Scan for the cell matching the given text and deliver its [x, y] coordinate at center. 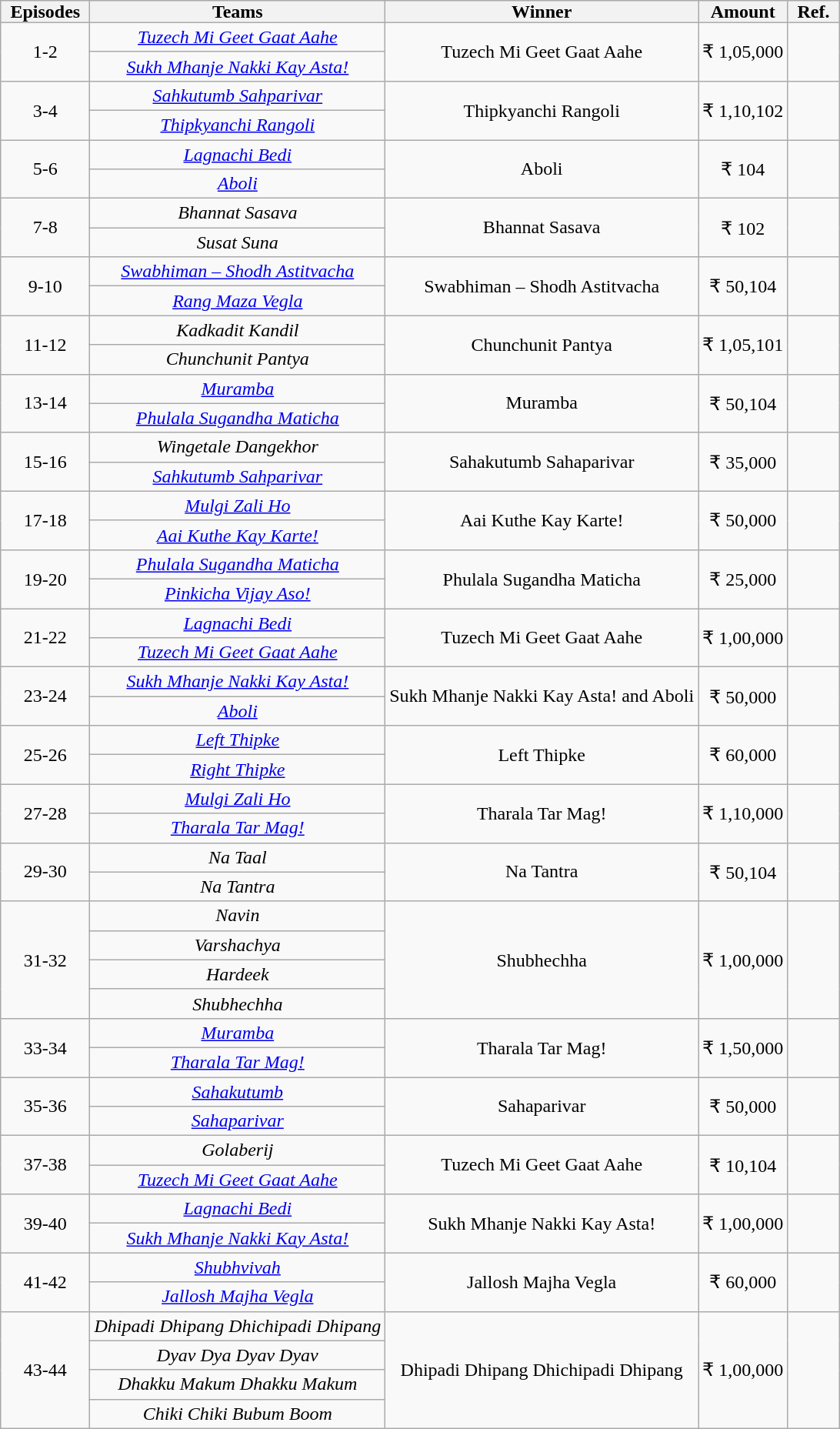
Shubhvivah [238, 1267]
₹ 1,10,000 [743, 813]
Na Taal [238, 857]
Rang Maza Vegla [238, 301]
₹ 102 [743, 228]
17-18 [45, 520]
Navin [238, 916]
₹ 104 [743, 169]
31-32 [45, 960]
Wingetale Dangekhor [238, 447]
43-44 [45, 1370]
Susat Suna [238, 242]
39-40 [45, 1224]
13-14 [45, 403]
₹ 25,000 [743, 579]
₹ 1,05,101 [743, 345]
9-10 [45, 286]
Sukh Mhanje Nakki Kay Asta! and Aboli [542, 696]
Kadkadit Kandil [238, 330]
Sahakutumb [238, 1092]
Ref. [814, 12]
7-8 [45, 228]
₹ 10,104 [743, 1165]
Dyav Dya Dyav Dyav [238, 1355]
21-22 [45, 637]
₹ 35,000 [743, 462]
Chiki Chiki Bubum Boom [238, 1414]
Amount [743, 12]
5-6 [45, 169]
19-20 [45, 579]
3-4 [45, 110]
Winner [542, 12]
Golaberij [238, 1150]
29-30 [45, 872]
41-42 [45, 1282]
33-34 [45, 1047]
Dhakku Makum Dhakku Makum [238, 1384]
23-24 [45, 696]
25-26 [45, 755]
11-12 [45, 345]
₹ 1,10,102 [743, 110]
Episodes [45, 12]
15-16 [45, 462]
35-36 [45, 1107]
₹ 1,50,000 [743, 1047]
Hardeek [238, 974]
37-38 [45, 1165]
Teams [238, 12]
1-2 [45, 52]
Varshachya [238, 945]
Sahakutumb Sahaparivar [542, 462]
27-28 [45, 813]
₹ 1,05,000 [743, 52]
Pinkicha Vijay Aso! [238, 593]
Right Thipke [238, 770]
